Search for the cell housing the specified text and yield its (X, Y) center coordinate. 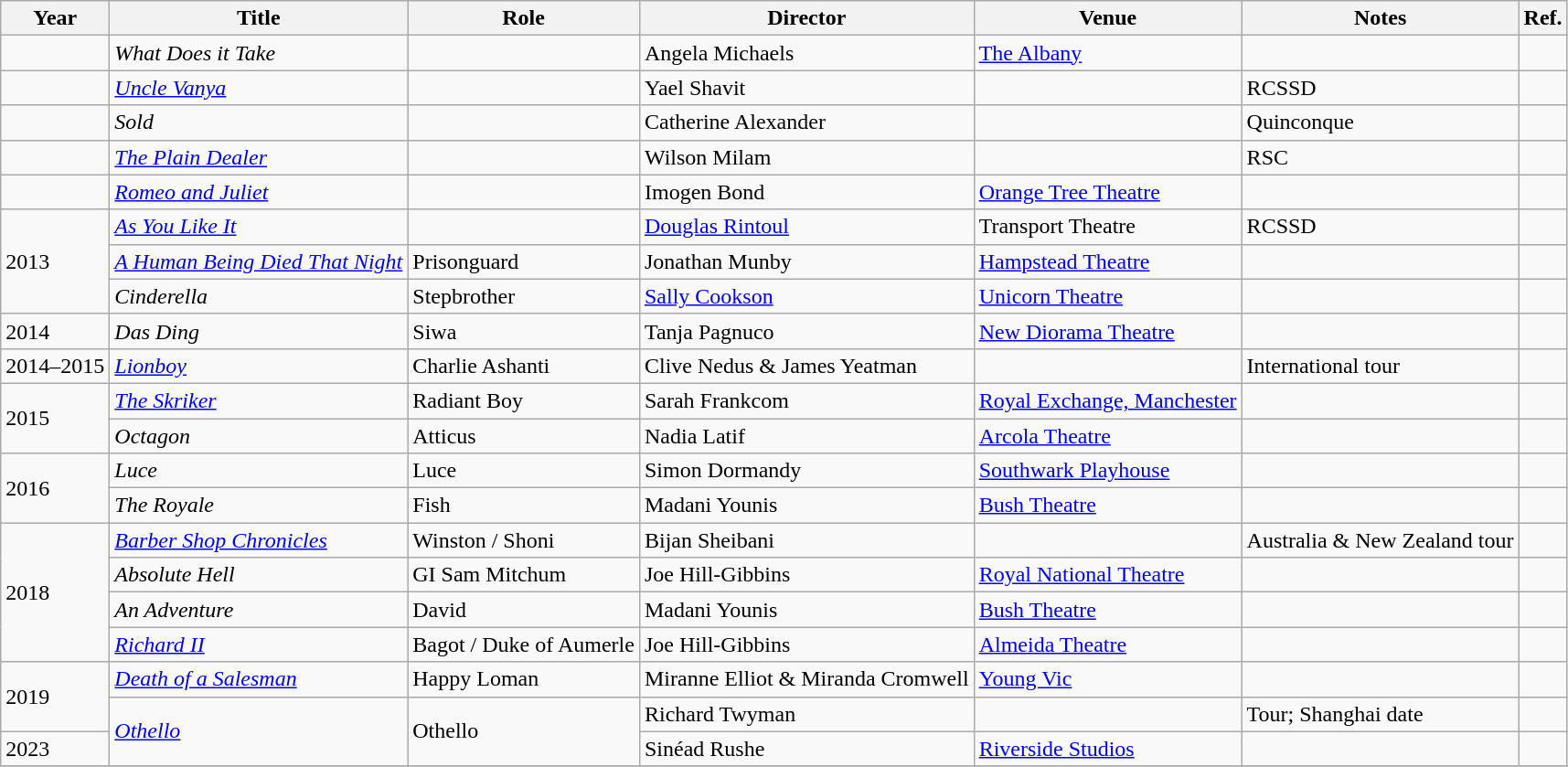
Fish (524, 506)
Young Vic (1108, 679)
An Adventure (259, 610)
Das Ding (259, 331)
A Human Being Died That Night (259, 261)
Simon Dormandy (806, 471)
Year (55, 18)
Octagon (259, 436)
Lionboy (259, 366)
The Skriker (259, 400)
2014 (55, 331)
Royal National Theatre (1108, 575)
Richard II (259, 644)
Role (524, 18)
David (524, 610)
Venue (1108, 18)
Jonathan Munby (806, 261)
Director (806, 18)
Notes (1381, 18)
Richard Twyman (806, 714)
2019 (55, 697)
Almeida Theatre (1108, 644)
2014–2015 (55, 366)
Ref. (1543, 18)
Riverside Studios (1108, 749)
2018 (55, 592)
2016 (55, 488)
Sally Cookson (806, 296)
Title (259, 18)
Catherine Alexander (806, 123)
Unicorn Theatre (1108, 296)
Quinconque (1381, 123)
Stepbrother (524, 296)
Hampstead Theatre (1108, 261)
2013 (55, 261)
Yael Shavit (806, 88)
Imogen Bond (806, 192)
Transport Theatre (1108, 227)
Romeo and Juliet (259, 192)
Sarah Frankcom (806, 400)
Nadia Latif (806, 436)
Southwark Playhouse (1108, 471)
As You Like It (259, 227)
Orange Tree Theatre (1108, 192)
Tour; Shanghai date (1381, 714)
Siwa (524, 331)
Death of a Salesman (259, 679)
Douglas Rintoul (806, 227)
Royal Exchange, Manchester (1108, 400)
The Plain Dealer (259, 157)
Bagot / Duke of Aumerle (524, 644)
Uncle Vanya (259, 88)
Sold (259, 123)
2015 (55, 418)
Wilson Milam (806, 157)
RSC (1381, 157)
Atticus (524, 436)
Winston / Shoni (524, 540)
2023 (55, 749)
Cinderella (259, 296)
International tour (1381, 366)
Absolute Hell (259, 575)
Prisonguard (524, 261)
Angela Michaels (806, 53)
New Diorama Theatre (1108, 331)
The Albany (1108, 53)
Barber Shop Chronicles (259, 540)
Charlie Ashanti (524, 366)
The Royale (259, 506)
Australia & New Zealand tour (1381, 540)
Radiant Boy (524, 400)
Clive Nedus & James Yeatman (806, 366)
Sinéad Rushe (806, 749)
GI Sam Mitchum (524, 575)
Happy Loman (524, 679)
Bijan Sheibani (806, 540)
Miranne Elliot & Miranda Cromwell (806, 679)
Arcola Theatre (1108, 436)
Tanja Pagnuco (806, 331)
What Does it Take (259, 53)
